Locate the cell with the specified text and output its (x, y) center coordinate. 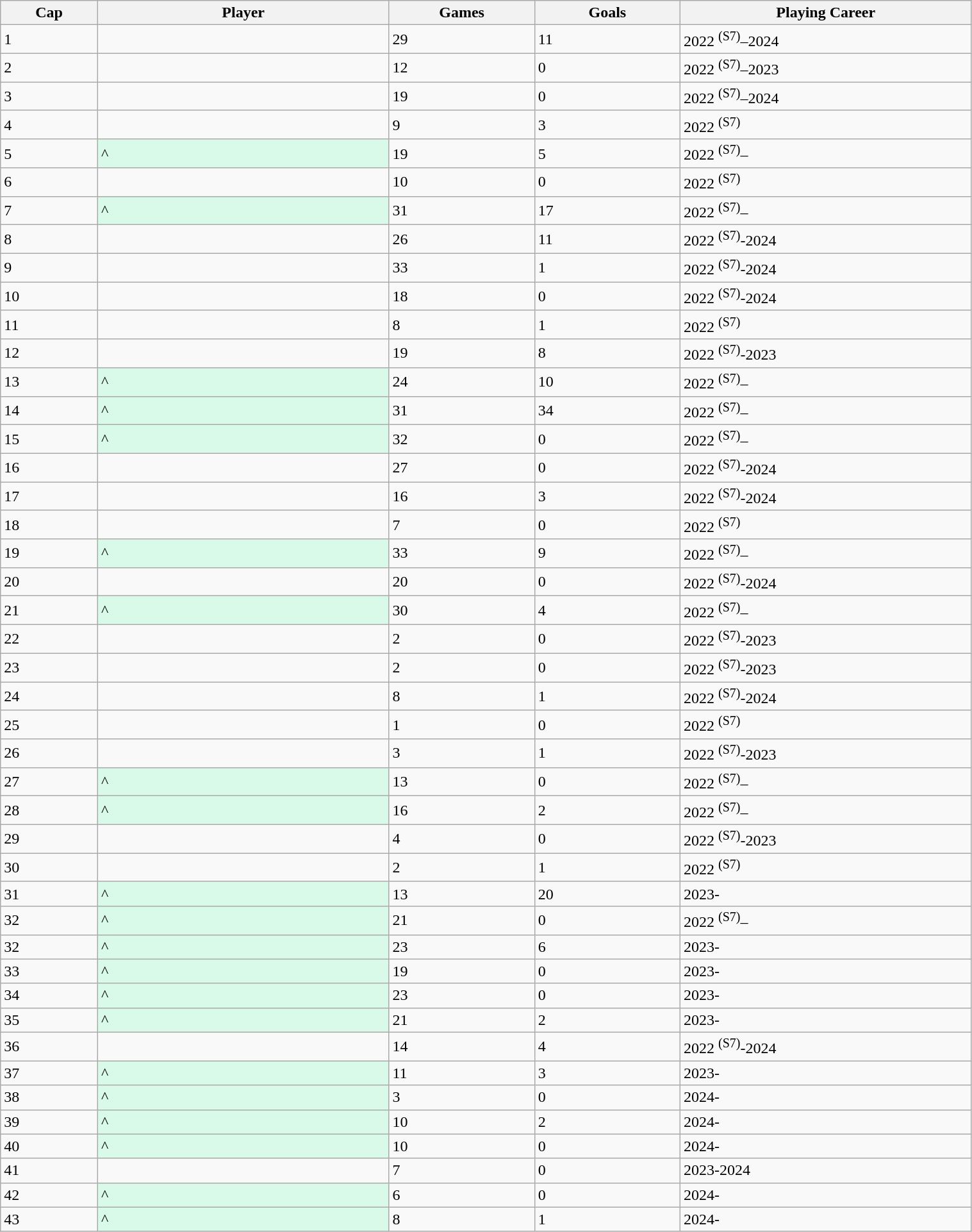
Goals (607, 13)
Games (461, 13)
Cap (49, 13)
28 (49, 810)
35 (49, 1020)
2023-2024 (825, 1170)
37 (49, 1073)
Playing Career (825, 13)
41 (49, 1170)
36 (49, 1046)
42 (49, 1195)
22 (49, 638)
39 (49, 1122)
Player (243, 13)
40 (49, 1146)
38 (49, 1097)
2022 (S7)–2023 (825, 68)
43 (49, 1219)
15 (49, 440)
25 (49, 724)
